Determine the (x, y) coordinate at the center of the cell enclosing the given text.  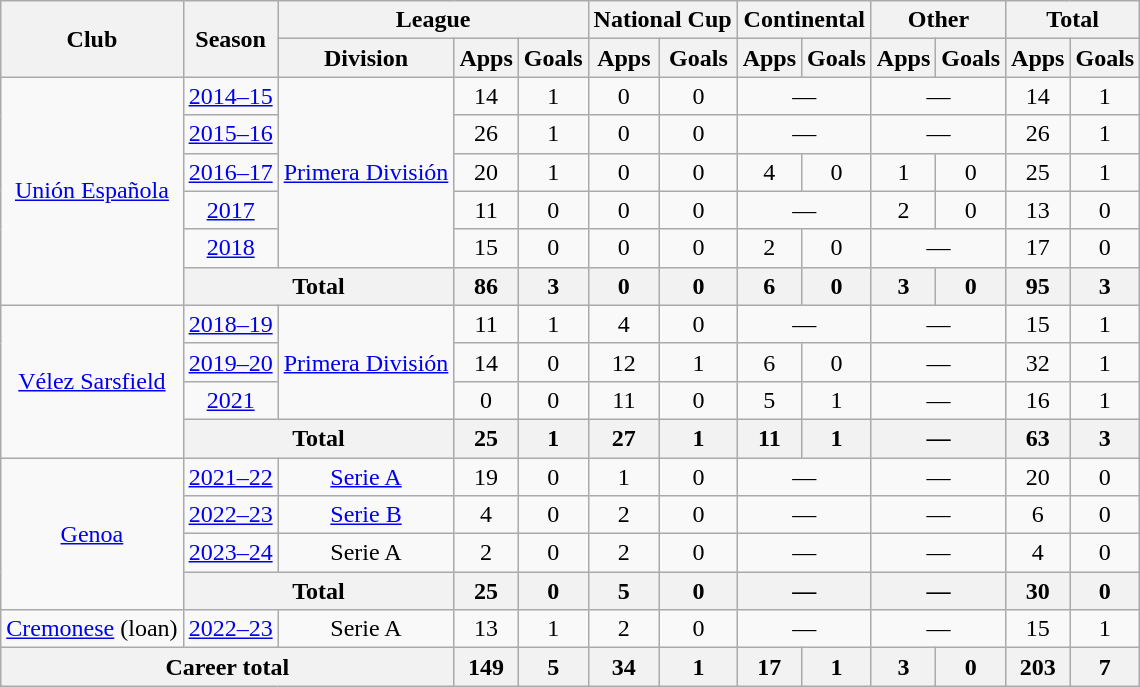
Other (938, 20)
2018–19 (230, 324)
86 (486, 286)
Career total (228, 667)
203 (1038, 667)
Division (366, 58)
Genoa (92, 534)
2019–20 (230, 362)
Cremonese (loan) (92, 629)
63 (1038, 438)
2017 (230, 210)
2015–16 (230, 134)
2016–17 (230, 172)
7 (1105, 667)
2014–15 (230, 96)
2023–24 (230, 553)
2021–22 (230, 477)
32 (1038, 362)
League (433, 20)
Vélez Sarsfield (92, 381)
95 (1038, 286)
Serie B (366, 515)
National Cup (662, 20)
27 (624, 438)
149 (486, 667)
30 (1038, 591)
16 (1038, 400)
19 (486, 477)
2018 (230, 248)
Continental (804, 20)
2021 (230, 400)
Unión Española (92, 191)
Season (230, 39)
Club (92, 39)
34 (624, 667)
12 (624, 362)
